Identify which cell holds the provided text, then report its [X, Y] central coordinate. 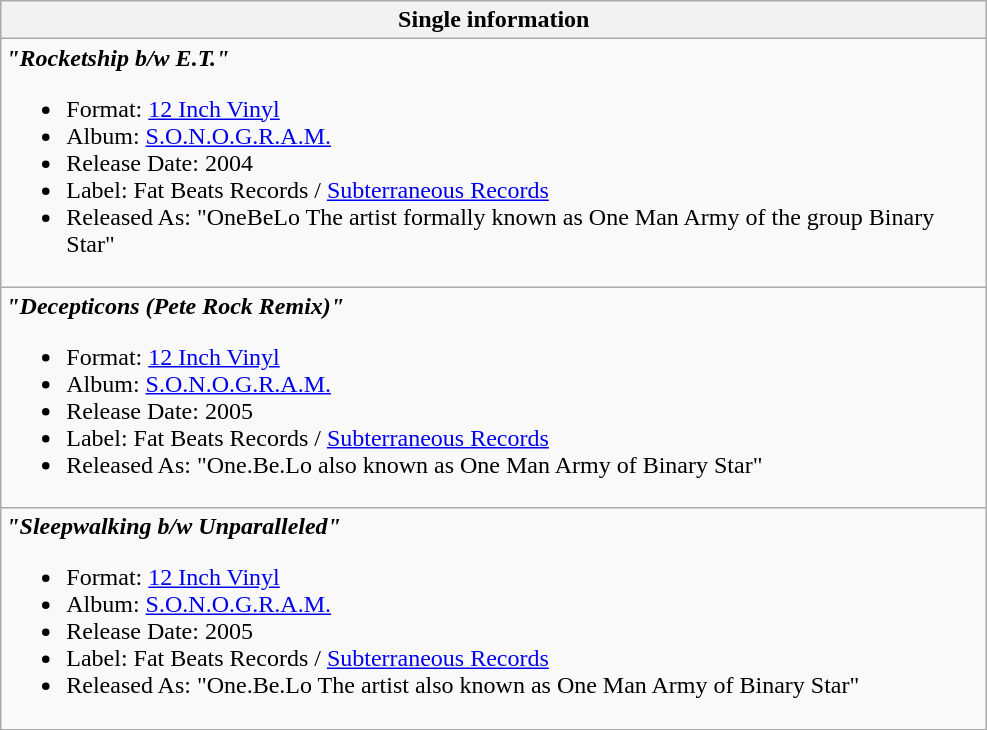
Single information [494, 20]
